Determine the [x, y] coordinate at the center of the cell enclosing the given text.  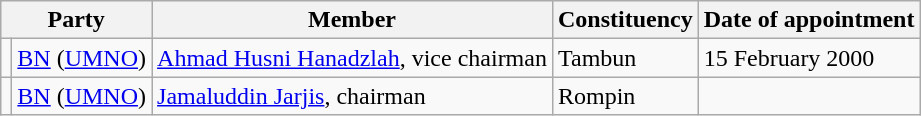
Constituency [625, 20]
15 February 2000 [809, 58]
Rompin [625, 96]
Party [76, 20]
Member [352, 20]
Ahmad Husni Hanadzlah, vice chairman [352, 58]
Tambun [625, 58]
Date of appointment [809, 20]
Jamaluddin Jarjis, chairman [352, 96]
